From the cell containing the given text, extract its center point as [x, y] coordinate. 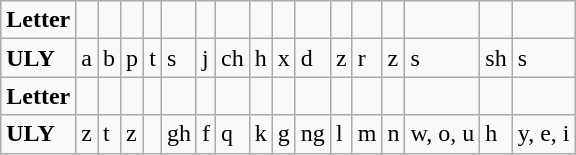
b [110, 58]
l [341, 134]
y, e, i [544, 134]
d [312, 58]
a [87, 58]
k [260, 134]
w, o, u [442, 134]
p [132, 58]
n [394, 134]
gh [178, 134]
m [367, 134]
ng [312, 134]
r [367, 58]
x [284, 58]
q [232, 134]
sh [496, 58]
f [206, 134]
ch [232, 58]
j [206, 58]
g [284, 134]
